Identify which cell holds the provided text, then report its (x, y) central coordinate. 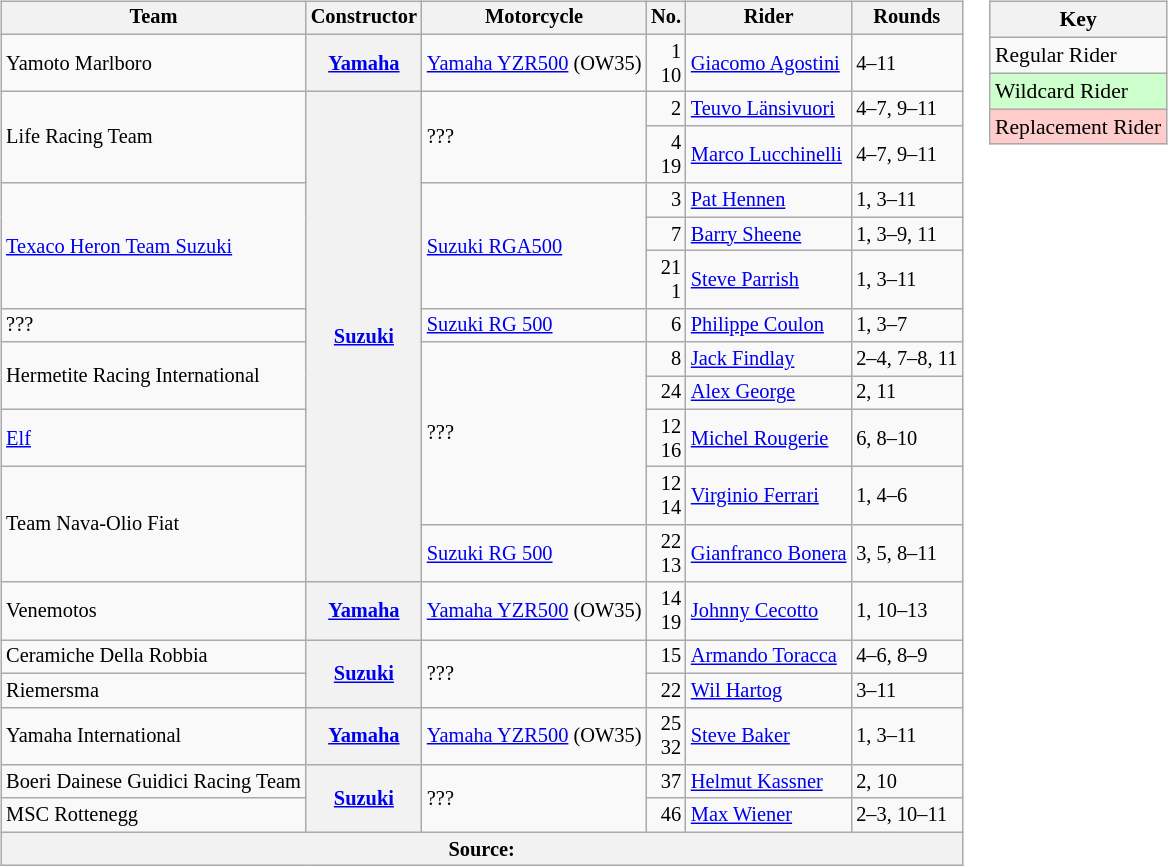
Jack Findlay (768, 359)
2–4, 7–8, 11 (906, 359)
4–6, 8–9 (906, 657)
Marco Lucchinelli (768, 155)
15 (666, 657)
Helmut Kassner (768, 782)
Alex George (768, 393)
24 (666, 393)
Venemotos (154, 611)
2, 11 (906, 393)
Regular Rider (1078, 55)
6 (666, 325)
1214 (666, 496)
Ceramiche Della Robbia (154, 657)
7 (666, 234)
1, 10–13 (906, 611)
22 (666, 690)
37 (666, 782)
2 (666, 109)
Wildcard Rider (1078, 91)
Michel Rougerie (768, 438)
Gianfranco Bonera (768, 554)
1, 4–6 (906, 496)
1419 (666, 611)
Replacement Rider (1078, 127)
Yamaha International (154, 736)
Texaco Heron Team Suzuki (154, 246)
Suzuki RGA500 (534, 246)
Giacomo Agostini (768, 63)
419 (666, 155)
Armando Toracca (768, 657)
46 (666, 815)
3, 5, 8–11 (906, 554)
No. (666, 18)
Team Nava-Olio Fiat (154, 524)
Yamoto Marlboro (154, 63)
Wil Hartog (768, 690)
Virginio Ferrari (768, 496)
Key (1078, 20)
6, 8–10 (906, 438)
110 (666, 63)
Rider (768, 18)
2, 10 (906, 782)
Philippe Coulon (768, 325)
Elf (154, 438)
Teuvo Länsivuori (768, 109)
Johnny Cecotto (768, 611)
Max Wiener (768, 815)
2532 (666, 736)
Hermetite Racing International (154, 376)
1, 3–7 (906, 325)
Riemersma (154, 690)
Steve Parrish (768, 280)
Barry Sheene (768, 234)
3–11 (906, 690)
Team (154, 18)
2–3, 10–11 (906, 815)
Motorcycle (534, 18)
Constructor (364, 18)
Rounds (906, 18)
Boeri Dainese Guidici Racing Team (154, 782)
1, 3–9, 11 (906, 234)
Life Racing Team (154, 138)
3 (666, 200)
8 (666, 359)
Pat Hennen (768, 200)
211 (666, 280)
1216 (666, 438)
2213 (666, 554)
4–11 (906, 63)
MSC Rottenegg (154, 815)
Source: (482, 849)
Steve Baker (768, 736)
